Determine the (x, y) coordinate at the center of the cell enclosing the given text.  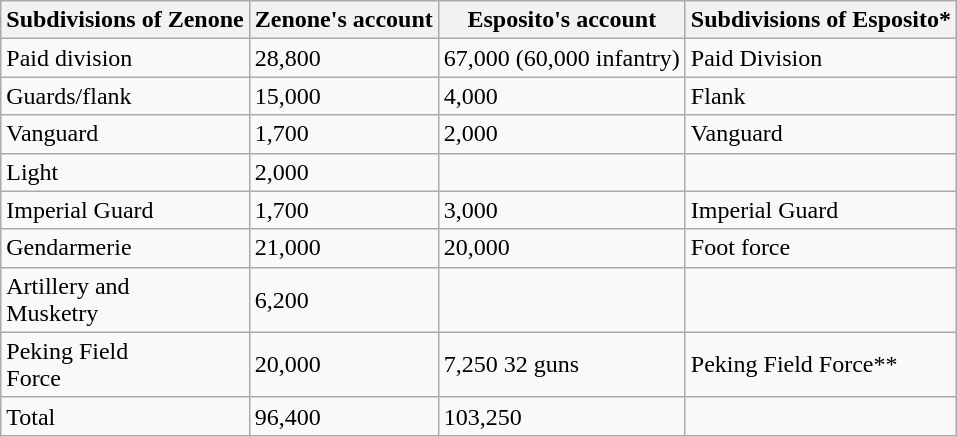
96,400 (344, 416)
Gendarmerie (125, 248)
7,250 32 guns (562, 364)
Peking FieldForce (125, 364)
Zenone's account (344, 20)
Artillery andMusketry (125, 300)
Subdivisions of Esposito* (820, 20)
28,800 (344, 58)
Esposito's account (562, 20)
Peking Field Force** (820, 364)
67,000 (60,000 infantry) (562, 58)
Light (125, 172)
Guards/flank (125, 96)
21,000 (344, 248)
4,000 (562, 96)
6,200 (344, 300)
103,250 (562, 416)
15,000 (344, 96)
Total (125, 416)
Paid Division (820, 58)
Subdivisions of Zenone (125, 20)
Foot force (820, 248)
Paid division (125, 58)
Flank (820, 96)
3,000 (562, 210)
